Return the [x, y] coordinate for the center point of the cell that contains the specified text.  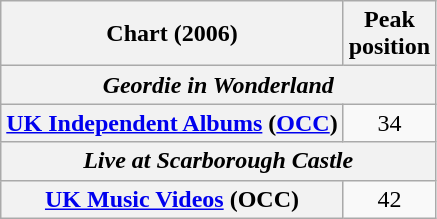
Geordie in Wonderland [218, 85]
Live at Scarborough Castle [218, 161]
UK Independent Albums (OCC) [172, 123]
UK Music Videos (OCC) [172, 199]
34 [389, 123]
42 [389, 199]
Chart (2006) [172, 34]
Peakposition [389, 34]
